Scan for the cell matching the given text and deliver its [x, y] coordinate at center. 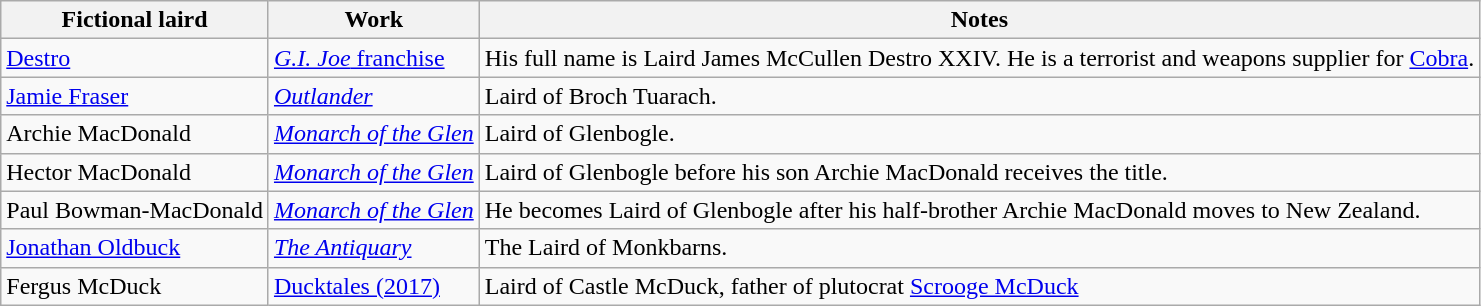
Notes [979, 20]
Ducktales (2017) [374, 286]
Jamie Fraser [135, 96]
Laird of Castle McDuck, father of plutocrat Scrooge McDuck [979, 286]
Paul Bowman-MacDonald [135, 210]
The Laird of Monkbarns. [979, 248]
Fergus McDuck [135, 286]
Laird of Glenbogle before his son Archie MacDonald receives the title. [979, 172]
Jonathan Oldbuck [135, 248]
Destro [135, 58]
His full name is Laird James McCullen Destro XXIV. He is a terrorist and weapons supplier for Cobra. [979, 58]
Laird of Broch Tuarach. [979, 96]
G.I. Joe franchise [374, 58]
Laird of Glenbogle. [979, 134]
Outlander [374, 96]
Work [374, 20]
He becomes Laird of Glenbogle after his half-brother Archie MacDonald moves to New Zealand. [979, 210]
Archie MacDonald [135, 134]
The Antiquary [374, 248]
Fictional laird [135, 20]
Hector MacDonald [135, 172]
